Provide the (X, Y) coordinate of the cell's center where the given text is located.  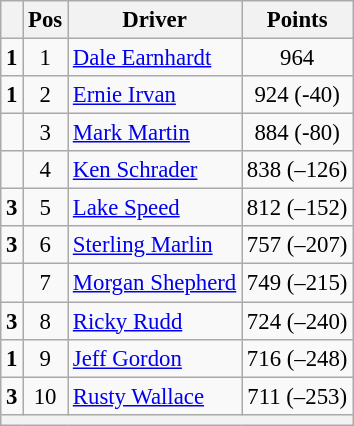
812 (–152) (298, 208)
Ernie Irvan (155, 95)
7 (46, 283)
Mark Martin (155, 133)
8 (46, 321)
Driver (155, 20)
Pos (46, 20)
724 (–240) (298, 321)
4 (46, 170)
838 (–126) (298, 170)
Jeff Gordon (155, 358)
Lake Speed (155, 208)
Rusty Wallace (155, 396)
716 (–248) (298, 358)
924 (-40) (298, 95)
Points (298, 20)
Ken Schrader (155, 170)
749 (–215) (298, 283)
Sterling Marlin (155, 245)
9 (46, 358)
Morgan Shepherd (155, 283)
964 (298, 58)
10 (46, 396)
757 (–207) (298, 245)
2 (46, 95)
711 (–253) (298, 396)
6 (46, 245)
884 (-80) (298, 133)
Ricky Rudd (155, 321)
Dale Earnhardt (155, 58)
5 (46, 208)
